Locate the cell with the specified text and output its (X, Y) center coordinate. 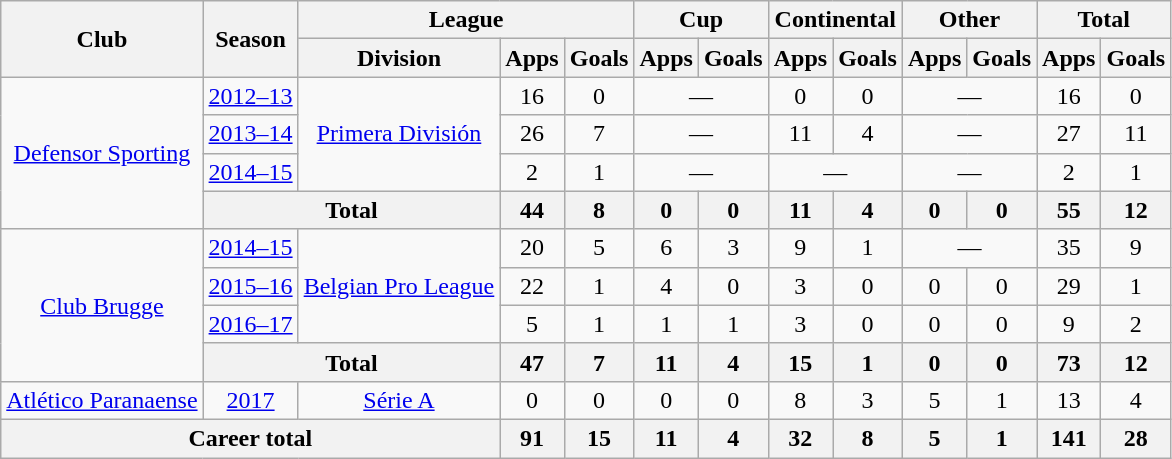
Season (250, 39)
73 (1069, 362)
Belgian Pro League (399, 286)
141 (1069, 438)
28 (1136, 438)
Division (399, 58)
26 (532, 134)
13 (1069, 400)
20 (532, 248)
Other (969, 20)
47 (532, 362)
6 (666, 248)
Série A (399, 400)
2015–16 (250, 286)
League (466, 20)
2013–14 (250, 134)
32 (800, 438)
Defensor Sporting (102, 153)
Continental (835, 20)
2016–17 (250, 324)
Cup (701, 20)
22 (532, 286)
2017 (250, 400)
2012–13 (250, 96)
Career total (250, 438)
44 (532, 210)
29 (1069, 286)
Club (102, 39)
Primera División (399, 134)
Club Brugge (102, 305)
27 (1069, 134)
35 (1069, 248)
91 (532, 438)
Atlético Paranaense (102, 400)
55 (1069, 210)
